Output the [x, y] coordinate of the center of the cell containing the given text.  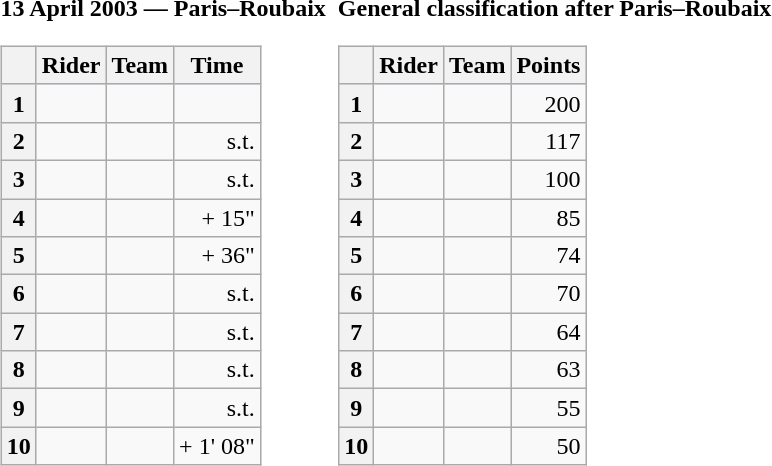
+ 36" [218, 256]
+ 15" [218, 217]
Time [218, 65]
64 [548, 332]
100 [548, 179]
74 [548, 256]
Points [548, 65]
70 [548, 294]
85 [548, 217]
55 [548, 408]
+ 1' 08" [218, 446]
63 [548, 370]
117 [548, 141]
200 [548, 103]
50 [548, 446]
